From the cell containing the given text, extract its center point as (X, Y) coordinate. 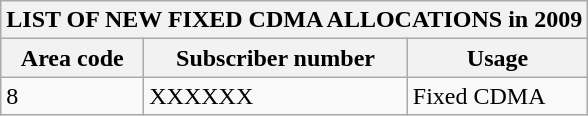
LIST OF NEW FIXED CDMA ALLOCATIONS in 2009 (294, 20)
Subscriber number (276, 58)
Usage (497, 58)
8 (72, 96)
Area code (72, 58)
Fixed CDMA (497, 96)
XXXXXX (276, 96)
